From the cell containing the given text, extract its center point as [x, y] coordinate. 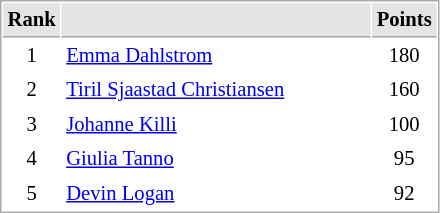
2 [32, 90]
Points [404, 20]
160 [404, 90]
Tiril Sjaastad Christiansen [216, 90]
Giulia Tanno [216, 158]
3 [32, 124]
Rank [32, 20]
5 [32, 194]
Emma Dahlstrom [216, 56]
92 [404, 194]
95 [404, 158]
Devin Logan [216, 194]
180 [404, 56]
1 [32, 56]
Johanne Killi [216, 124]
100 [404, 124]
4 [32, 158]
